Extract the (X, Y) coordinate from the center of the cell holding the provided text.  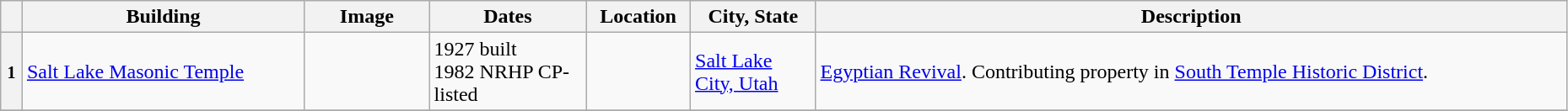
Location (639, 17)
City, State (754, 17)
1927 built1982 NRHP CP-listed (508, 71)
Description (1191, 17)
Salt Lake City, Utah (754, 71)
Image (368, 17)
1 (12, 71)
Salt Lake Masonic Temple (163, 71)
Dates (508, 17)
Building (163, 17)
Egyptian Revival. Contributing property in South Temple Historic District. (1191, 71)
